Detect which cell encompasses the target text, then output its (x, y) center coordinate. 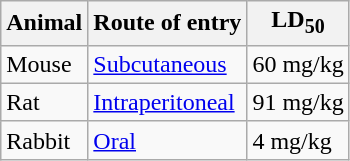
Route of entry (168, 23)
Rabbit (44, 140)
Rat (44, 102)
LD50 (298, 23)
Oral (168, 140)
Animal (44, 23)
60 mg/kg (298, 64)
Mouse (44, 64)
91 mg/kg (298, 102)
Subcutaneous (168, 64)
4 mg/kg (298, 140)
Intraperitoneal (168, 102)
